Search for the cell housing the specified text and yield its (x, y) center coordinate. 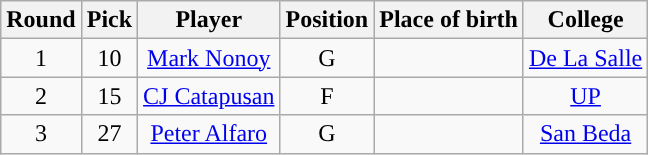
UP (585, 96)
15 (109, 96)
2 (41, 96)
27 (109, 134)
Position (327, 20)
3 (41, 134)
Peter Alfaro (209, 134)
De La Salle (585, 58)
Player (209, 20)
1 (41, 58)
Mark Nonoy (209, 58)
Round (41, 20)
Place of birth (449, 20)
College (585, 20)
San Beda (585, 134)
CJ Catapusan (209, 96)
F (327, 96)
Pick (109, 20)
10 (109, 58)
